Provide the [x, y] coordinate of the cell's center where the given text is located.  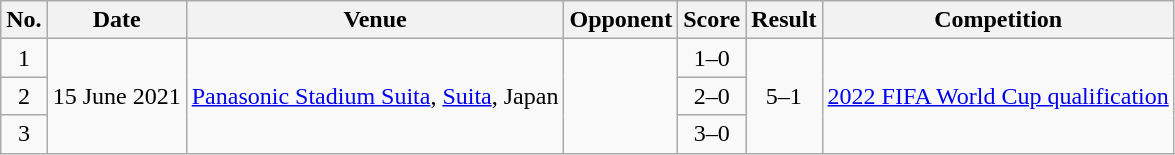
Result [784, 20]
Date [116, 20]
Score [712, 20]
3 [24, 134]
2–0 [712, 96]
Opponent [621, 20]
1 [24, 58]
Venue [375, 20]
1–0 [712, 58]
No. [24, 20]
5–1 [784, 96]
2022 FIFA World Cup qualification [998, 96]
2 [24, 96]
3–0 [712, 134]
15 June 2021 [116, 96]
Competition [998, 20]
Panasonic Stadium Suita, Suita, Japan [375, 96]
